Detect which cell encompasses the target text, then output its [x, y] center coordinate. 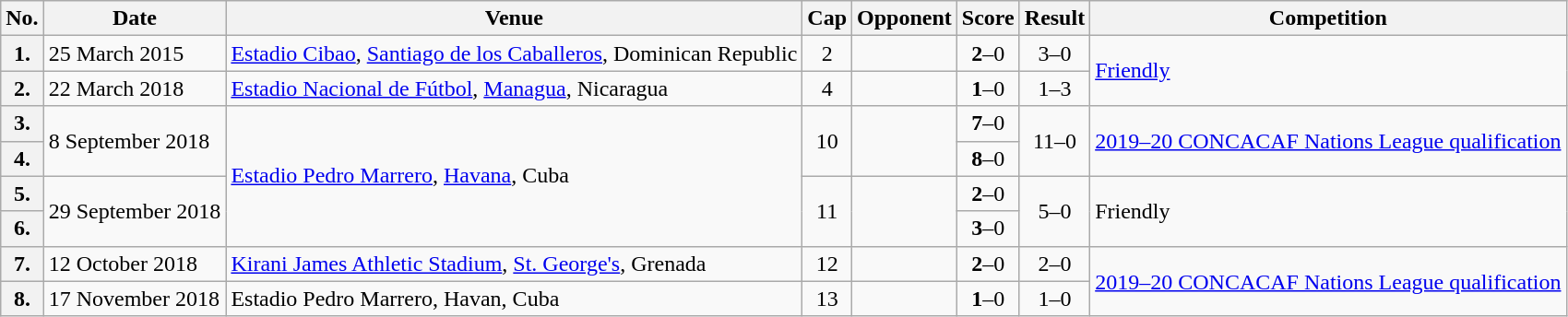
12 [827, 264]
Cap [827, 18]
10 [827, 141]
Result [1054, 18]
8. [22, 299]
12 October 2018 [135, 264]
2 [827, 53]
25 March 2015 [135, 53]
Estadio Pedro Marrero, Havana, Cuba [515, 176]
1–3 [1054, 88]
4. [22, 158]
Score [988, 18]
Date [135, 18]
4 [827, 88]
Venue [515, 18]
Opponent [905, 18]
6. [22, 229]
8–0 [988, 158]
Estadio Pedro Marrero, Havan, Cuba [515, 299]
11–0 [1054, 141]
11 [827, 211]
22 March 2018 [135, 88]
Kirani James Athletic Stadium, St. George's, Grenada [515, 264]
5. [22, 194]
8 September 2018 [135, 141]
Estadio Nacional de Fútbol, Managua, Nicaragua [515, 88]
Competition [1328, 18]
2. [22, 88]
29 September 2018 [135, 211]
7. [22, 264]
Estadio Cibao, Santiago de los Caballeros, Dominican Republic [515, 53]
1. [22, 53]
17 November 2018 [135, 299]
3. [22, 123]
5–0 [1054, 211]
No. [22, 18]
7–0 [988, 123]
13 [827, 299]
